Identify which cell holds the provided text, then report its (x, y) central coordinate. 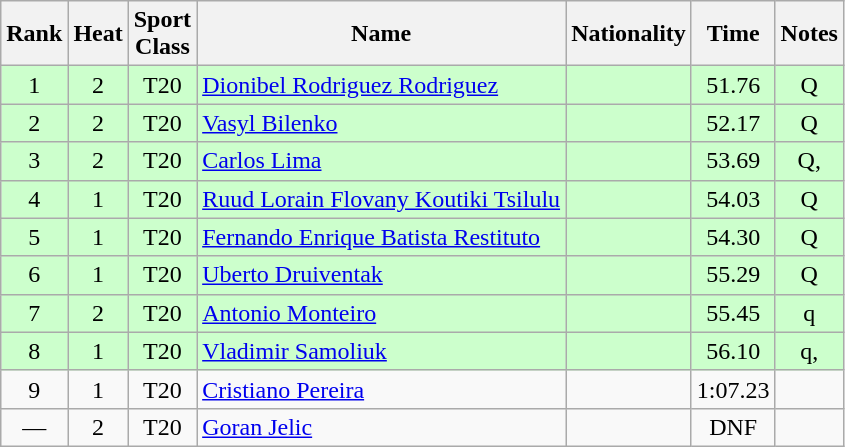
4 (34, 199)
1:07.23 (733, 389)
5 (34, 237)
q, (809, 351)
52.17 (733, 123)
7 (34, 313)
55.29 (733, 275)
DNF (733, 427)
q (809, 313)
Nationality (629, 34)
9 (34, 389)
6 (34, 275)
Ruud Lorain Flovany Koutiki Tsilulu (382, 199)
Time (733, 34)
54.30 (733, 237)
Q, (809, 161)
8 (34, 351)
Notes (809, 34)
Uberto Druiventak (382, 275)
Carlos Lima (382, 161)
51.76 (733, 85)
56.10 (733, 351)
55.45 (733, 313)
Dionibel Rodriguez Rodriguez (382, 85)
Vladimir Samoliuk (382, 351)
Name (382, 34)
Heat (98, 34)
3 (34, 161)
— (34, 427)
53.69 (733, 161)
Goran Jelic (382, 427)
Fernando Enrique Batista Restituto (382, 237)
Antonio Monteiro (382, 313)
Cristiano Pereira (382, 389)
Rank (34, 34)
SportClass (162, 34)
Vasyl Bilenko (382, 123)
54.03 (733, 199)
